Scan for the cell matching the given text and deliver its (x, y) coordinate at center. 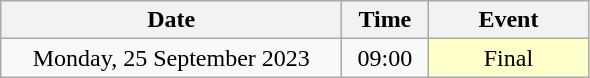
Date (172, 20)
Time (385, 20)
Event (508, 20)
09:00 (385, 58)
Monday, 25 September 2023 (172, 58)
Final (508, 58)
